Capture the cell that displays the provided text and extract its [x, y] central coordinate. 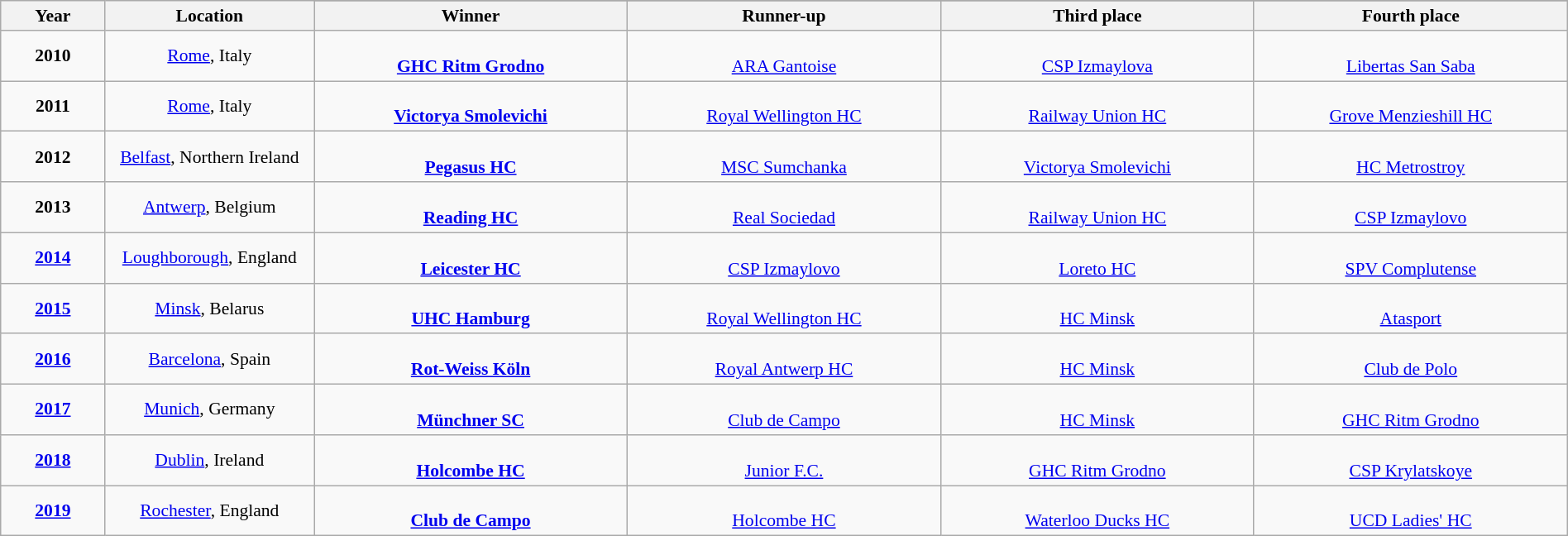
2012 [53, 157]
Leicester HC [471, 258]
Atasport [1411, 308]
Royal Antwerp HC [784, 359]
Rot-Weiss Köln [471, 359]
Belfast, Northern Ireland [210, 157]
Libertas San Saba [1411, 56]
Real Sociedad [784, 207]
Junior F.C. [784, 460]
2017 [53, 410]
2013 [53, 207]
2010 [53, 56]
CSP Izmaylova [1097, 56]
Dublin, Ireland [210, 460]
Minsk, Belarus [210, 308]
HC Metrostroy [1411, 157]
2016 [53, 359]
2014 [53, 258]
Waterloo Ducks HC [1097, 511]
2018 [53, 460]
MSC Sumchanka [784, 157]
Münchner SC [471, 410]
2015 [53, 308]
Grove Menzieshill HC [1411, 106]
2019 [53, 511]
Club de Polo [1411, 359]
Barcelona, Spain [210, 359]
Loughborough, England [210, 258]
Year [53, 16]
Pegasus HC [471, 157]
ARA Gantoise [784, 56]
Rochester, England [210, 511]
UHC Hamburg [471, 308]
Runner-up [784, 16]
Location [210, 16]
Reading HC [471, 207]
UCD Ladies' HC [1411, 511]
2011 [53, 106]
Third place [1097, 16]
Munich, Germany [210, 410]
Fourth place [1411, 16]
CSP Krylatskoye [1411, 460]
Antwerp, Belgium [210, 207]
SPV Complutense [1411, 258]
Winner [471, 16]
Loreto HC [1097, 258]
